Output the [X, Y] coordinate of the center of the cell containing the given text.  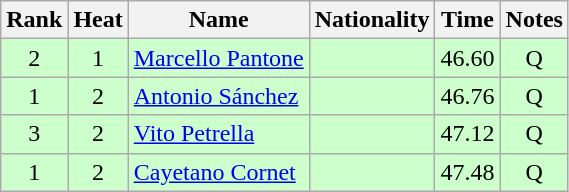
Heat [98, 20]
Notes [534, 20]
46.76 [468, 96]
Antonio Sánchez [218, 96]
47.48 [468, 172]
3 [34, 134]
Time [468, 20]
Nationality [372, 20]
Vito Petrella [218, 134]
46.60 [468, 58]
Rank [34, 20]
Cayetano Cornet [218, 172]
47.12 [468, 134]
Marcello Pantone [218, 58]
Name [218, 20]
